Scan for the cell matching the given text and deliver its [X, Y] coordinate at center. 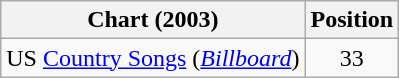
Position [352, 20]
33 [352, 58]
US Country Songs (Billboard) [153, 58]
Chart (2003) [153, 20]
